Extract the (x, y) coordinate from the center of the cell holding the provided text.  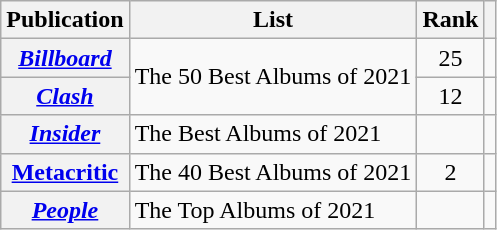
List (273, 20)
Insider (65, 134)
The 40 Best Albums of 2021 (273, 172)
People (65, 210)
Rank (450, 20)
Clash (65, 96)
Metacritic (65, 172)
The 50 Best Albums of 2021 (273, 77)
25 (450, 58)
2 (450, 172)
Publication (65, 20)
The Best Albums of 2021 (273, 134)
12 (450, 96)
The Top Albums of 2021 (273, 210)
Billboard (65, 58)
